Search for the cell housing the specified text and yield its [x, y] center coordinate. 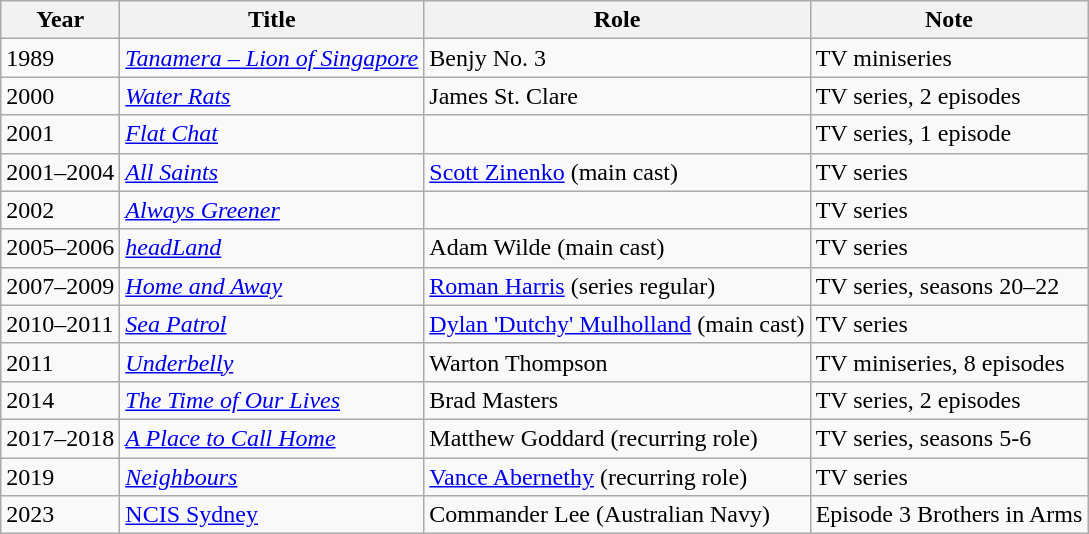
Underbelly [272, 362]
2007–2009 [60, 286]
The Time of Our Lives [272, 400]
2000 [60, 96]
Commander Lee (Australian Navy) [617, 515]
Roman Harris (series regular) [617, 286]
Title [272, 20]
2017–2018 [60, 438]
Warton Thompson [617, 362]
2011 [60, 362]
Sea Patrol [272, 324]
2010–2011 [60, 324]
2019 [60, 477]
2014 [60, 400]
2005–2006 [60, 248]
Flat Chat [272, 134]
Adam Wilde (main cast) [617, 248]
Episode 3 Brothers in Arms [949, 515]
Dylan 'Dutchy' Mulholland (main cast) [617, 324]
Neighbours [272, 477]
Note [949, 20]
Brad Masters [617, 400]
2002 [60, 210]
Benjy No. 3 [617, 58]
TV miniseries [949, 58]
2023 [60, 515]
James St. Clare [617, 96]
TV miniseries, 8 episodes [949, 362]
1989 [60, 58]
headLand [272, 248]
Tanamera – Lion of Singapore [272, 58]
2001 [60, 134]
All Saints [272, 172]
Matthew Goddard (recurring role) [617, 438]
A Place to Call Home [272, 438]
NCIS Sydney [272, 515]
Scott Zinenko (main cast) [617, 172]
Water Rats [272, 96]
Vance Abernethy (recurring role) [617, 477]
TV series, seasons 5-6 [949, 438]
Year [60, 20]
TV series, 1 episode [949, 134]
Role [617, 20]
Always Greener [272, 210]
2001–2004 [60, 172]
Home and Away [272, 286]
TV series, seasons 20–22 [949, 286]
